From the cell containing the given text, extract its center point as (x, y) coordinate. 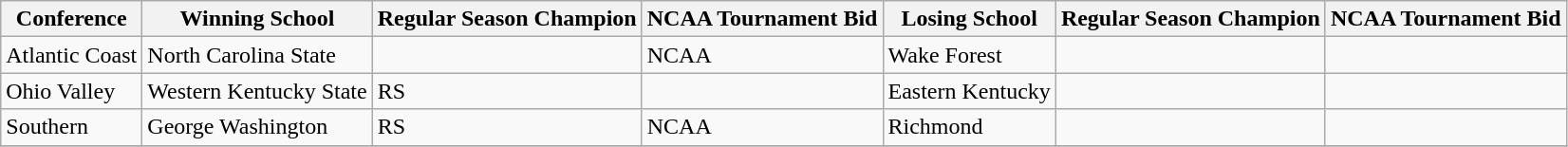
Richmond (969, 127)
Conference (72, 19)
Ohio Valley (72, 91)
Eastern Kentucky (969, 91)
Southern (72, 127)
Atlantic Coast (72, 55)
Wake Forest (969, 55)
Western Kentucky State (257, 91)
George Washington (257, 127)
North Carolina State (257, 55)
Losing School (969, 19)
Winning School (257, 19)
